From the cell containing the given text, extract its center point as [X, Y] coordinate. 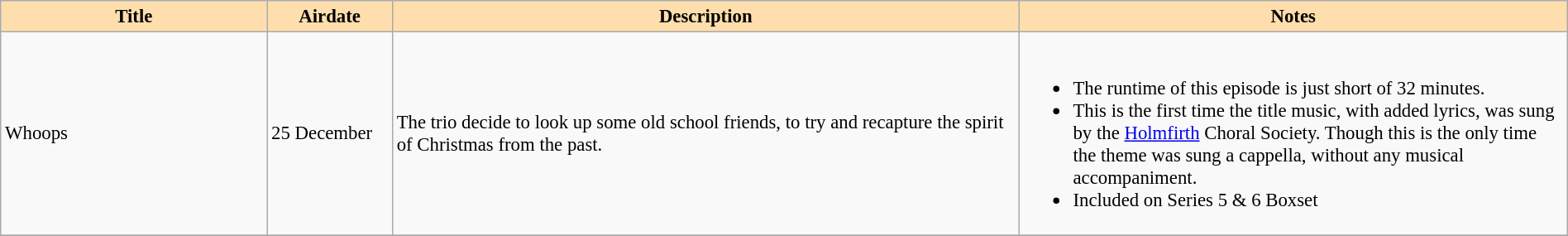
The trio decide to look up some old school friends, to try and recapture the spirit of Christmas from the past. [705, 134]
Title [134, 17]
Description [705, 17]
Airdate [330, 17]
Notes [1293, 17]
25 December [330, 134]
Whoops [134, 134]
